Locate the cell with the specified text and output its (x, y) center coordinate. 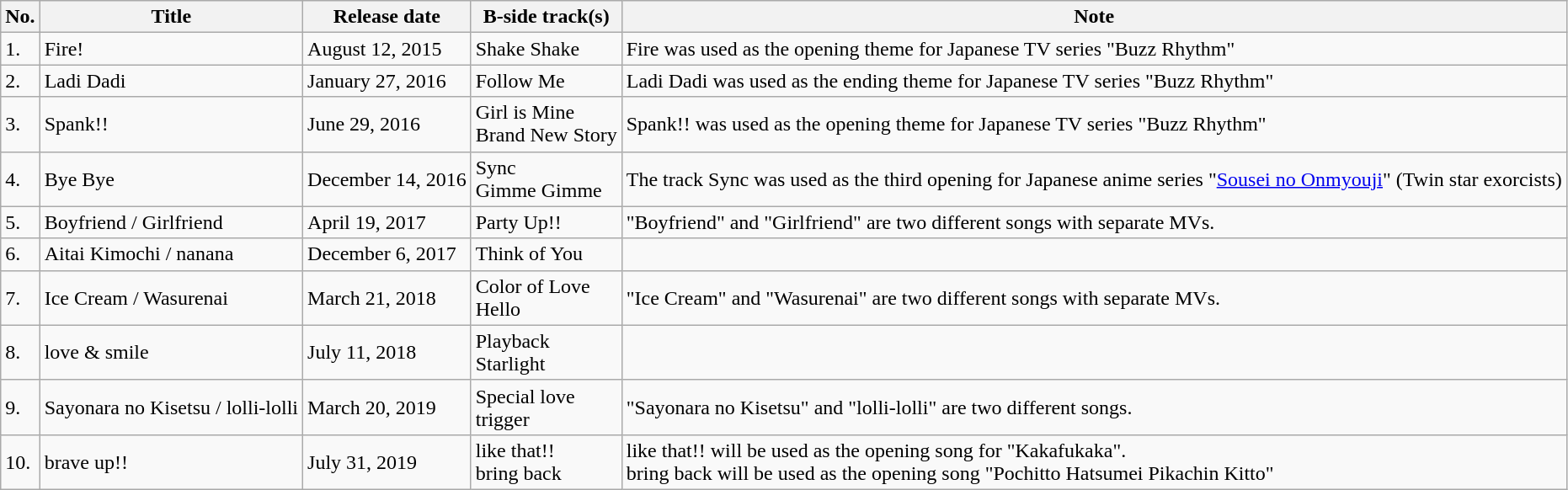
Follow Me (546, 81)
7. (20, 298)
Ladi Dadi was used as the ending theme for Japanese TV series "Buzz Rhythm" (1094, 81)
6. (20, 254)
like that!! will be used as the opening song for "Kakafukaka".bring back will be used as the opening song "Pochitto Hatsumei Pikachin Kitto" (1094, 461)
love & smile (171, 352)
Sayonara no Kisetsu / lolli-lolli (171, 407)
Ice Cream / Wasurenai (171, 298)
"Boyfriend" and "Girlfriend" are two different songs with separate MVs. (1094, 222)
brave up!! (171, 461)
5. (20, 222)
Think of You (546, 254)
Color of LoveHello (546, 298)
Girl is MineBrand New Story (546, 125)
Bye Bye (171, 178)
Aitai Kimochi / nanana (171, 254)
December 6, 2017 (387, 254)
PlaybackStarlight (546, 352)
like that!!bring back (546, 461)
Boyfriend / Girlfriend (171, 222)
Shake Shake (546, 49)
The track Sync was used as the third opening for Japanese anime series "Sousei no Onmyouji" (Twin star exorcists) (1094, 178)
"Sayonara no Kisetsu" and "lolli-lolli" are two different songs. (1094, 407)
January 27, 2016 (387, 81)
December 14, 2016 (387, 178)
8. (20, 352)
June 29, 2016 (387, 125)
1. (20, 49)
March 20, 2019 (387, 407)
July 11, 2018 (387, 352)
Spank!! was used as the opening theme for Japanese TV series "Buzz Rhythm" (1094, 125)
Note (1094, 17)
March 21, 2018 (387, 298)
July 31, 2019 (387, 461)
Title (171, 17)
Spank!! (171, 125)
August 12, 2015 (387, 49)
"Ice Cream" and "Wasurenai" are two different songs with separate MVs. (1094, 298)
Special lovetrigger (546, 407)
10. (20, 461)
3. (20, 125)
April 19, 2017 (387, 222)
No. (20, 17)
4. (20, 178)
Fire! (171, 49)
SyncGimme Gimme (546, 178)
Fire was used as the opening theme for Japanese TV series "Buzz Rhythm" (1094, 49)
9. (20, 407)
Party Up!! (546, 222)
Release date (387, 17)
B-side track(s) (546, 17)
Ladi Dadi (171, 81)
2. (20, 81)
